Capture the cell that displays the provided text and extract its (x, y) central coordinate. 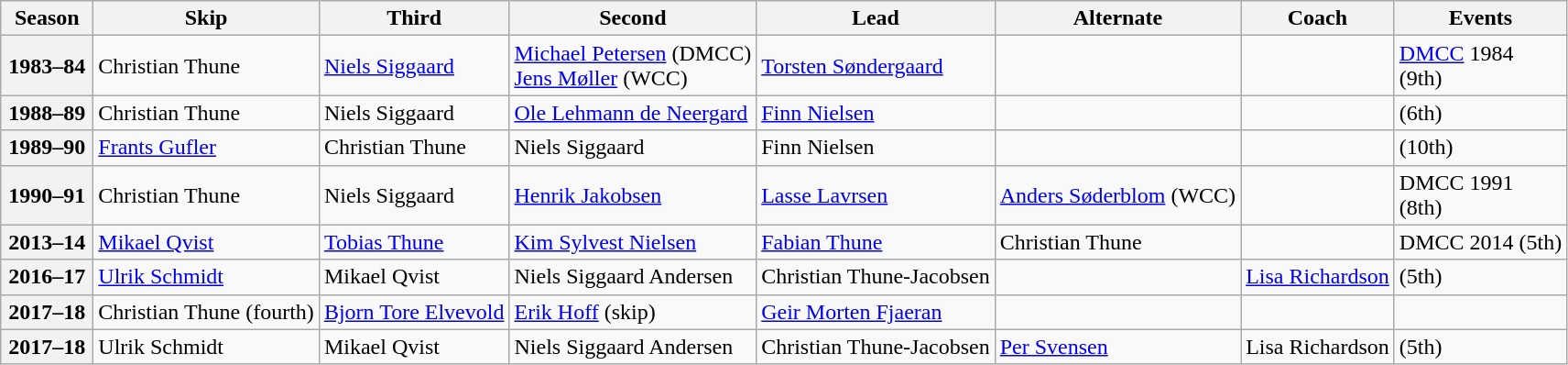
1989–90 (48, 148)
Fabian Thune (876, 242)
Third (414, 18)
Season (48, 18)
(10th) (1480, 148)
Anders Søderblom (WCC) (1117, 194)
Kim Sylvest Nielsen (633, 242)
Torsten Søndergaard (876, 66)
DMCC 1991 (8th) (1480, 194)
DMCC 2014 (5th) (1480, 242)
Lasse Lavrsen (876, 194)
Lead (876, 18)
Frants Gufler (207, 148)
Ole Lehmann de Neergard (633, 113)
Second (633, 18)
1988–89 (48, 113)
Alternate (1117, 18)
Events (1480, 18)
Erik Hoff (skip) (633, 312)
Bjorn Tore Elvevold (414, 312)
Geir Morten Fjaeran (876, 312)
Tobias Thune (414, 242)
Henrik Jakobsen (633, 194)
1983–84 (48, 66)
Christian Thune (fourth) (207, 312)
Michael Petersen (DMCC)Jens Møller (WCC) (633, 66)
Coach (1318, 18)
Per Svensen (1117, 347)
(6th) (1480, 113)
2013–14 (48, 242)
1990–91 (48, 194)
DMCC 1984 (9th) (1480, 66)
2016–17 (48, 277)
Skip (207, 18)
